Return the [X, Y] coordinate for the center point of the cell that contains the specified text.  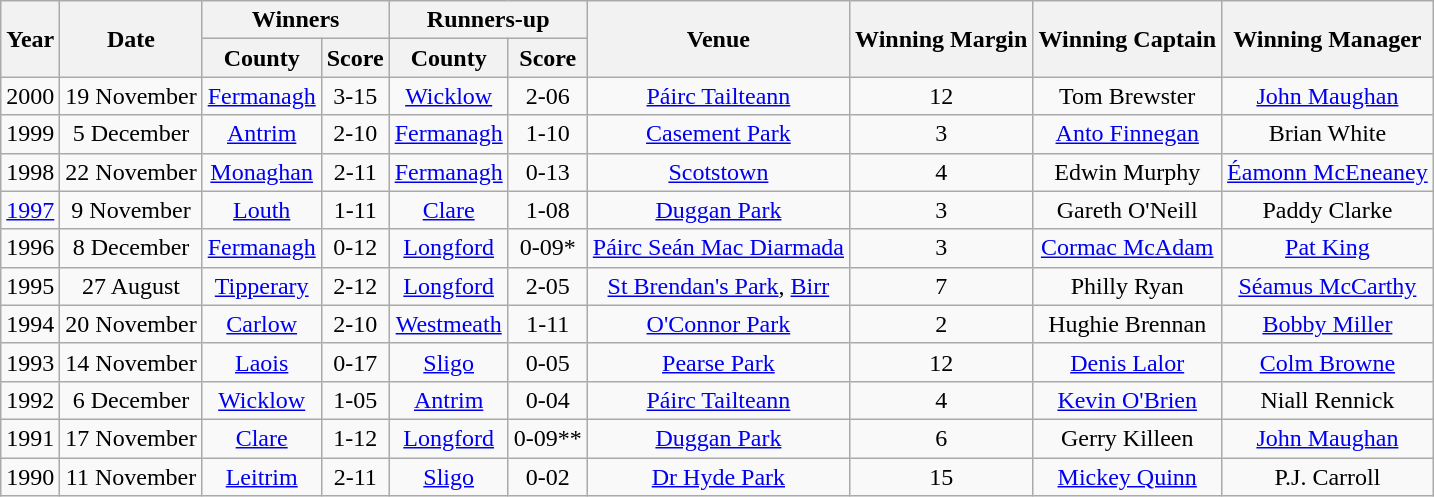
Scotstown [718, 172]
St Brendan's Park, Birr [718, 286]
1994 [30, 324]
Paddy Clarke [1328, 210]
Niall Rennick [1328, 400]
Laois [262, 362]
Dr Hyde Park [718, 477]
Carlow [262, 324]
Brian White [1328, 134]
0-05 [548, 362]
3-15 [355, 96]
1-08 [548, 210]
Tipperary [262, 286]
2 [942, 324]
Denis Lalor [1128, 362]
P.J. Carroll [1328, 477]
0-17 [355, 362]
Winning Manager [1328, 39]
Year [30, 39]
Monaghan [262, 172]
7 [942, 286]
Gareth O'Neill [1128, 210]
2-12 [355, 286]
11 November [131, 477]
Casement Park [718, 134]
2-05 [548, 286]
1995 [30, 286]
1993 [30, 362]
Gerry Killeen [1128, 438]
Pat King [1328, 248]
6 December [131, 400]
Winning Margin [942, 39]
2-06 [548, 96]
1-12 [355, 438]
1991 [30, 438]
Edwin Murphy [1128, 172]
2000 [30, 96]
Hughie Brennan [1128, 324]
Winners [296, 20]
1992 [30, 400]
Tom Brewster [1128, 96]
8 December [131, 248]
17 November [131, 438]
Colm Browne [1328, 362]
Anto Finnegan [1128, 134]
Westmeath [448, 324]
1-10 [548, 134]
5 December [131, 134]
Runners-up [488, 20]
Cormac McAdam [1128, 248]
0-09** [548, 438]
Philly Ryan [1128, 286]
Bobby Miller [1328, 324]
27 August [131, 286]
Pearse Park [718, 362]
0-12 [355, 248]
Éamonn McEneaney [1328, 172]
0-09* [548, 248]
Date [131, 39]
Leitrim [262, 477]
1-05 [355, 400]
Winning Captain [1128, 39]
Mickey Quinn [1128, 477]
22 November [131, 172]
20 November [131, 324]
O'Connor Park [718, 324]
Páirc Seán Mac Diarmada [718, 248]
1990 [30, 477]
Kevin O'Brien [1128, 400]
Louth [262, 210]
1999 [30, 134]
0-02 [548, 477]
19 November [131, 96]
15 [942, 477]
1996 [30, 248]
1998 [30, 172]
14 November [131, 362]
0-13 [548, 172]
1997 [30, 210]
Séamus McCarthy [1328, 286]
6 [942, 438]
0-04 [548, 400]
Venue [718, 39]
9 November [131, 210]
